Capture the cell that displays the provided text and extract its [x, y] central coordinate. 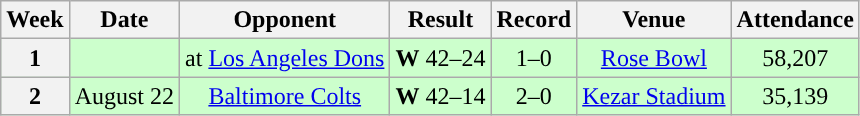
2 [35, 96]
Result [440, 20]
1 [35, 58]
Rose Bowl [654, 58]
Opponent [285, 20]
Kezar Stadium [654, 96]
Week [35, 20]
at Los Angeles Dons [285, 58]
Attendance [795, 20]
1–0 [534, 58]
2–0 [534, 96]
Venue [654, 20]
58,207 [795, 58]
W 42–24 [440, 58]
Baltimore Colts [285, 96]
Date [124, 20]
35,139 [795, 96]
W 42–14 [440, 96]
Record [534, 20]
August 22 [124, 96]
